Find where the given text appears and provide that cell's center as (x, y) coordinate. 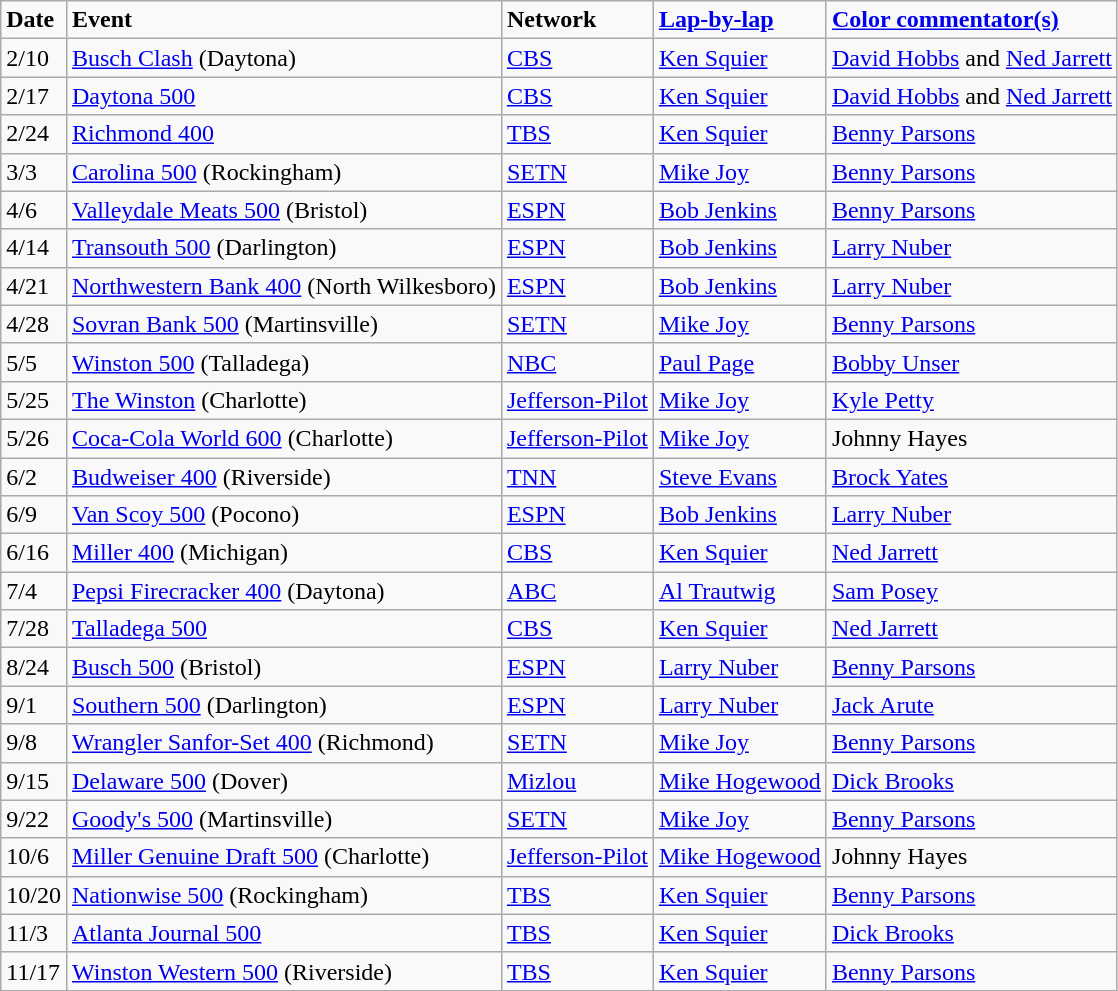
Bobby Unser (972, 362)
4/28 (34, 324)
Paul Page (740, 362)
7/28 (34, 629)
Jack Arute (972, 705)
Valleydale Meats 500 (Bristol) (284, 210)
Steve Evans (740, 477)
3/3 (34, 172)
TNN (577, 477)
9/8 (34, 743)
Goody's 500 (Martinsville) (284, 819)
Color commentator(s) (972, 20)
Richmond 400 (284, 134)
6/16 (34, 553)
NBC (577, 362)
7/4 (34, 591)
Busch Clash (Daytona) (284, 58)
Network (577, 20)
Atlanta Journal 500 (284, 933)
Miller 400 (Michigan) (284, 553)
Mizlou (577, 781)
Pepsi Firecracker 400 (Daytona) (284, 591)
Daytona 500 (284, 96)
5/5 (34, 362)
9/22 (34, 819)
2/24 (34, 134)
Nationwise 500 (Rockingham) (284, 895)
2/17 (34, 96)
2/10 (34, 58)
10/6 (34, 857)
Sovran Bank 500 (Martinsville) (284, 324)
11/17 (34, 971)
9/15 (34, 781)
Miller Genuine Draft 500 (Charlotte) (284, 857)
Brock Yates (972, 477)
Winston 500 (Talladega) (284, 362)
11/3 (34, 933)
6/2 (34, 477)
Talladega 500 (284, 629)
Budweiser 400 (Riverside) (284, 477)
Delaware 500 (Dover) (284, 781)
4/6 (34, 210)
Winston Western 500 (Riverside) (284, 971)
Date (34, 20)
5/25 (34, 400)
Lap-by-lap (740, 20)
Sam Posey (972, 591)
Kyle Petty (972, 400)
8/24 (34, 667)
Coca-Cola World 600 (Charlotte) (284, 438)
5/26 (34, 438)
9/1 (34, 705)
Al Trautwig (740, 591)
6/9 (34, 515)
Busch 500 (Bristol) (284, 667)
Van Scoy 500 (Pocono) (284, 515)
10/20 (34, 895)
Transouth 500 (Darlington) (284, 248)
Southern 500 (Darlington) (284, 705)
Northwestern Bank 400 (North Wilkesboro) (284, 286)
4/21 (34, 286)
Event (284, 20)
ABC (577, 591)
Wrangler Sanfor-Set 400 (Richmond) (284, 743)
The Winston (Charlotte) (284, 400)
4/14 (34, 248)
Carolina 500 (Rockingham) (284, 172)
